Find where the given text appears and provide that cell's center as [X, Y] coordinate. 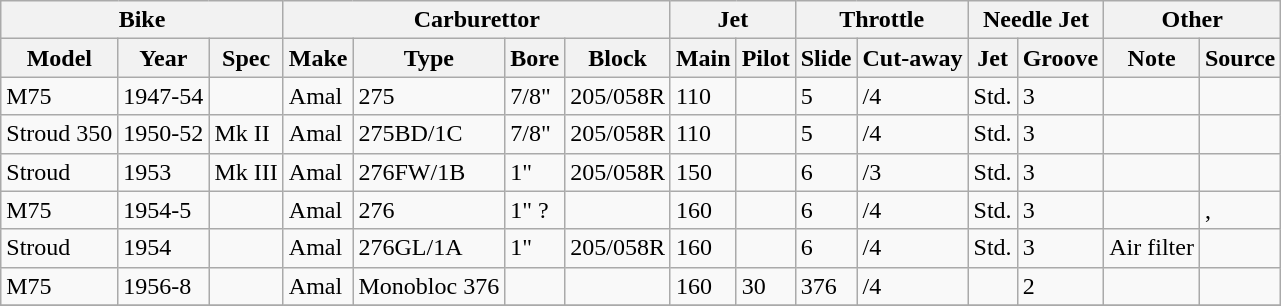
1947-54 [164, 96]
Block [618, 58]
2 [1060, 286]
1953 [164, 172]
275BD/1C [429, 134]
Pilot [766, 58]
376 [826, 286]
Make [318, 58]
1954-5 [164, 210]
1954 [164, 248]
Throttle [882, 20]
Mk II [246, 134]
Source [1240, 58]
Year [164, 58]
Spec [246, 58]
Carburettor [476, 20]
275 [429, 96]
Model [60, 58]
/3 [912, 172]
Monobloc 376 [429, 286]
276FW/1B [429, 172]
276GL/1A [429, 248]
Type [429, 58]
30 [766, 286]
Bore [535, 58]
Stroud 350 [60, 134]
Groove [1060, 58]
Slide [826, 58]
1" ? [535, 210]
Note [1152, 58]
Other [1192, 20]
150 [703, 172]
Needle Jet [1036, 20]
, [1240, 210]
Cut-away [912, 58]
1950-52 [164, 134]
Air filter [1152, 248]
Main [703, 58]
1956-8 [164, 286]
Mk III [246, 172]
276 [429, 210]
Bike [142, 20]
